Scan for the cell matching the given text and deliver its (x, y) coordinate at center. 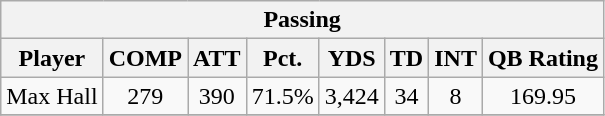
Pct. (282, 58)
3,424 (352, 96)
QB Rating (542, 58)
Passing (302, 20)
YDS (352, 58)
ATT (218, 58)
COMP (145, 58)
8 (456, 96)
169.95 (542, 96)
Max Hall (52, 96)
71.5% (282, 96)
279 (145, 96)
390 (218, 96)
Player (52, 58)
34 (406, 96)
TD (406, 58)
INT (456, 58)
